Provide the [X, Y] coordinate of the cell's center where the given text is located.  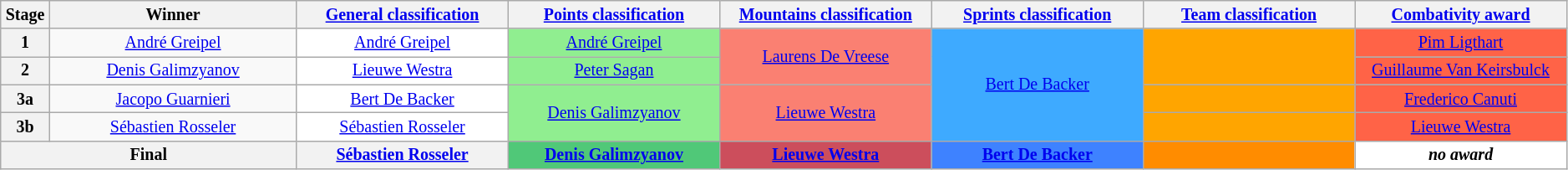
Winner [173, 15]
Frederico Canuti [1460, 99]
Laurens De Vreese [825, 57]
Team classification [1248, 15]
no award [1460, 154]
Points classification [613, 15]
3a [25, 99]
Final [149, 154]
General classification [403, 15]
Pim Ligthart [1460, 44]
Jacopo Guarnieri [173, 99]
Combativity award [1460, 15]
Guillaume Van Keirsbulck [1460, 70]
1 [25, 44]
Stage [25, 15]
Sprints classification [1038, 15]
3b [25, 127]
Peter Sagan [613, 70]
Mountains classification [825, 15]
2 [25, 70]
